For the text-containing cell, return its midpoint in (x, y) coordinate format. 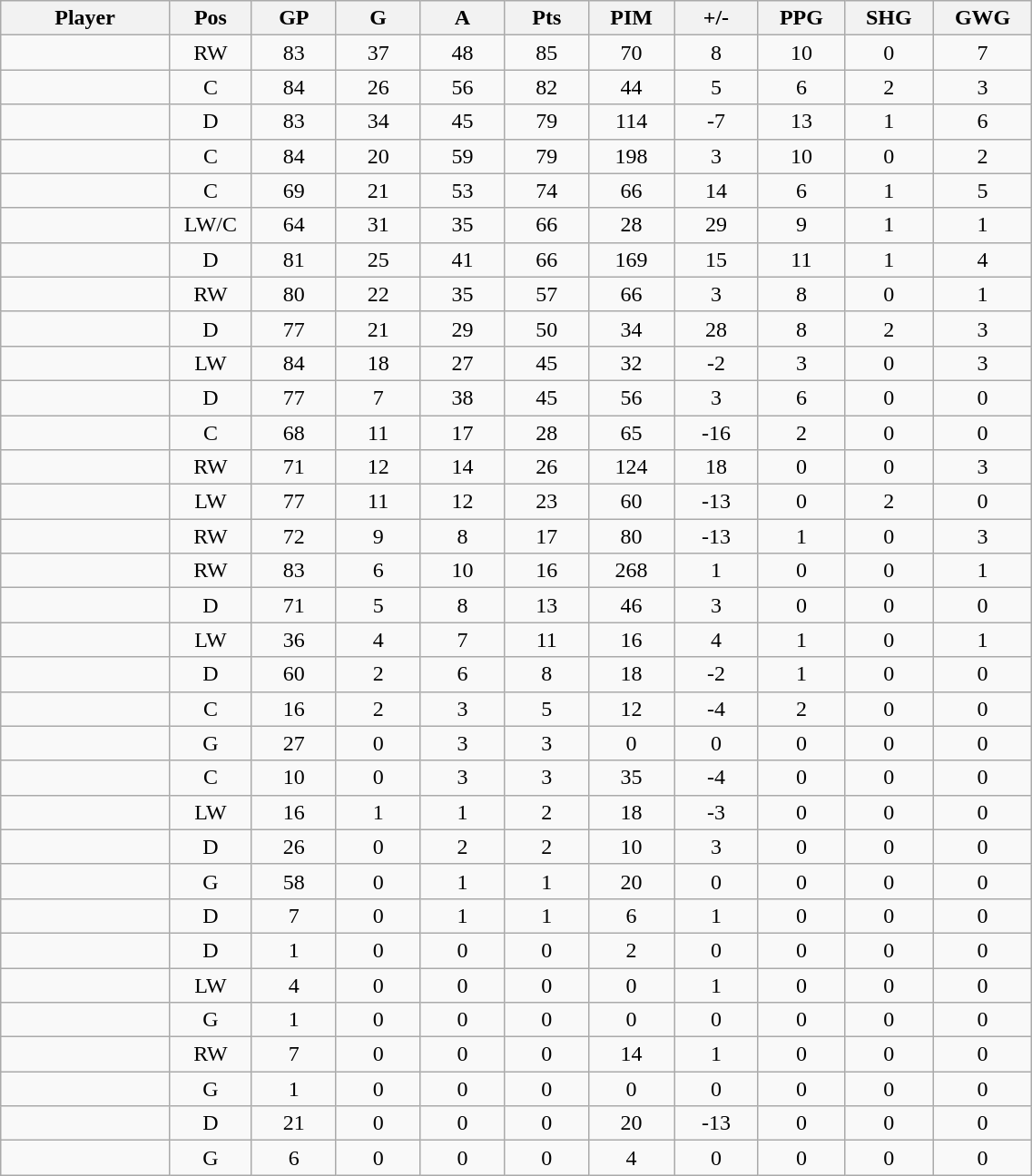
70 (632, 53)
15 (715, 260)
GWG (982, 18)
81 (294, 260)
50 (546, 328)
32 (632, 363)
268 (632, 571)
+/- (715, 18)
Pos (211, 18)
23 (546, 502)
57 (546, 294)
31 (378, 225)
74 (546, 191)
37 (378, 53)
LW/C (211, 225)
-7 (715, 122)
A (463, 18)
44 (632, 87)
-16 (715, 433)
PIM (632, 18)
85 (546, 53)
25 (378, 260)
58 (294, 881)
GP (294, 18)
Player (85, 18)
65 (632, 433)
72 (294, 536)
38 (463, 397)
53 (463, 191)
198 (632, 156)
82 (546, 87)
22 (378, 294)
Pts (546, 18)
41 (463, 260)
SHG (889, 18)
36 (294, 640)
-3 (715, 812)
PPG (801, 18)
169 (632, 260)
46 (632, 605)
124 (632, 467)
48 (463, 53)
68 (294, 433)
59 (463, 156)
64 (294, 225)
69 (294, 191)
114 (632, 122)
